Identify which cell holds the provided text, then report its (X, Y) central coordinate. 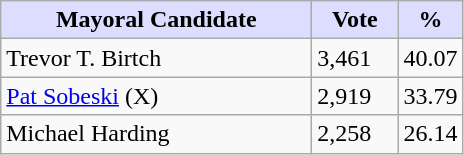
33.79 (430, 96)
Pat Sobeski (X) (156, 96)
2,258 (355, 134)
26.14 (430, 134)
Mayoral Candidate (156, 20)
3,461 (355, 58)
Vote (355, 20)
% (430, 20)
40.07 (430, 58)
Michael Harding (156, 134)
Trevor T. Birtch (156, 58)
2,919 (355, 96)
